Scan for the cell matching the given text and deliver its (x, y) coordinate at center. 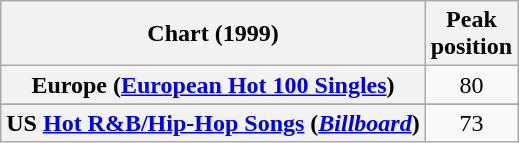
73 (471, 123)
Chart (1999) (213, 34)
Peakposition (471, 34)
US Hot R&B/Hip-Hop Songs (Billboard) (213, 123)
80 (471, 85)
Europe (European Hot 100 Singles) (213, 85)
